Scan for the cell matching the given text and deliver its (X, Y) coordinate at center. 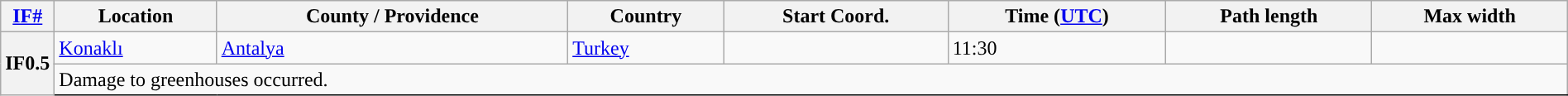
County / Providence (392, 17)
Time (UTC) (1057, 17)
Start Coord. (835, 17)
11:30 (1057, 48)
IF0.5 (28, 64)
Country (647, 17)
Turkey (647, 48)
Path length (1269, 17)
Max width (1470, 17)
IF# (28, 17)
Antalya (392, 48)
Konaklı (136, 48)
Location (136, 17)
Damage to greenhouses occurred. (810, 79)
